For the text-containing cell, return its midpoint in [X, Y] coordinate format. 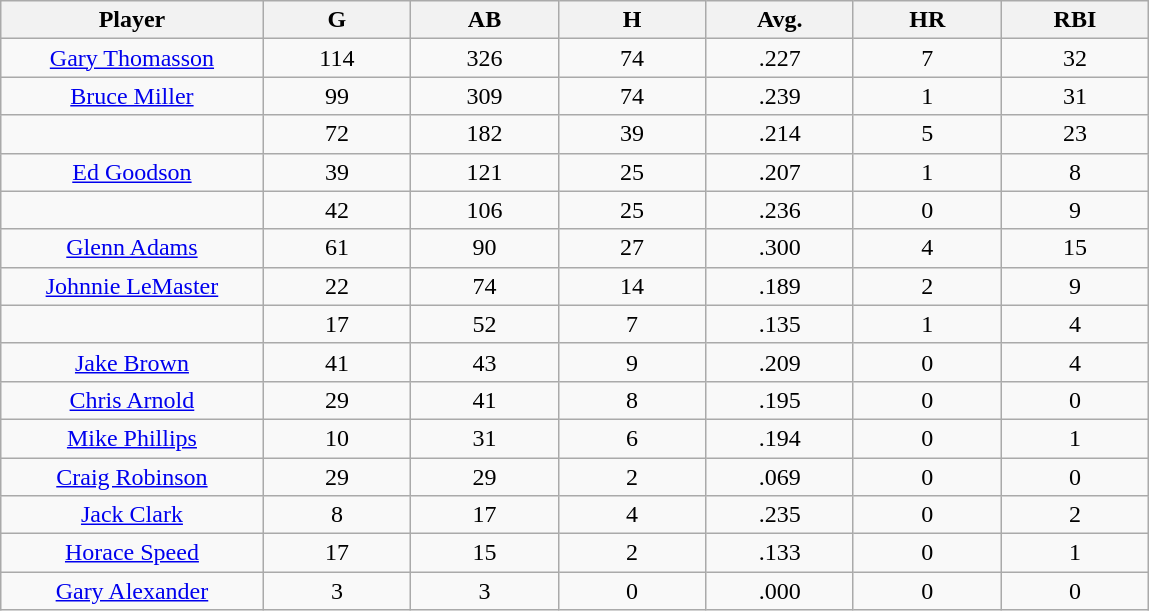
Jack Clark [132, 515]
99 [337, 96]
182 [485, 134]
Johnnie LeMaster [132, 286]
Horace Speed [132, 553]
6 [632, 438]
27 [632, 248]
309 [485, 96]
72 [337, 134]
.239 [780, 96]
43 [485, 362]
HR [927, 20]
326 [485, 58]
114 [337, 58]
Avg. [780, 20]
Gary Thomasson [132, 58]
.227 [780, 58]
Bruce Miller [132, 96]
Player [132, 20]
61 [337, 248]
22 [337, 286]
42 [337, 210]
.236 [780, 210]
Mike Phillips [132, 438]
Ed Goodson [132, 172]
Craig Robinson [132, 477]
Glenn Adams [132, 248]
14 [632, 286]
121 [485, 172]
.214 [780, 134]
.235 [780, 515]
.000 [780, 591]
90 [485, 248]
106 [485, 210]
Chris Arnold [132, 400]
G [337, 20]
AB [485, 20]
.133 [780, 553]
52 [485, 324]
.209 [780, 362]
.194 [780, 438]
10 [337, 438]
.069 [780, 477]
.195 [780, 400]
23 [1075, 134]
Jake Brown [132, 362]
.300 [780, 248]
Gary Alexander [132, 591]
5 [927, 134]
.207 [780, 172]
.135 [780, 324]
RBI [1075, 20]
.189 [780, 286]
32 [1075, 58]
H [632, 20]
